Return (x, y) of the center of cell containing provided text 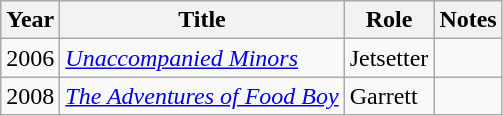
2008 (30, 96)
The Adventures of Food Boy (202, 96)
Garrett (389, 96)
Role (389, 20)
Year (30, 20)
Title (202, 20)
2006 (30, 58)
Jetsetter (389, 58)
Unaccompanied Minors (202, 58)
Notes (468, 20)
